Scan for the cell matching the given text and deliver its [x, y] coordinate at center. 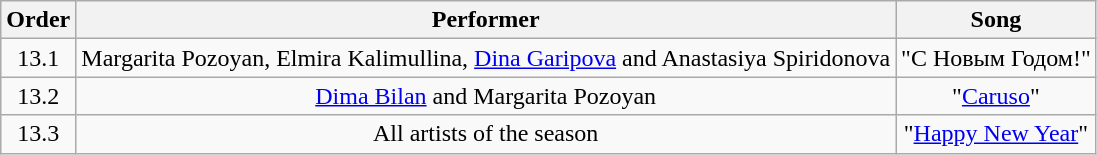
All artists of the season [486, 134]
Performer [486, 20]
Song [996, 20]
13.1 [38, 58]
"Caruso" [996, 96]
"Happy New Year" [996, 134]
13.3 [38, 134]
Order [38, 20]
"С Новым Годом!" [996, 58]
13.2 [38, 96]
Margarita Pozoyan, Elmira Kalimullina, Dina Garipova and Anastasiya Spiridonova [486, 58]
Dima Bilan and Margarita Pozoyan [486, 96]
